Determine the [x, y] coordinate at the center of the cell enclosing the given text.  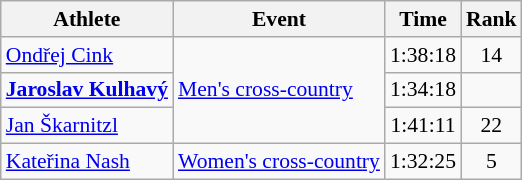
Jaroslav Kulhavý [87, 90]
Athlete [87, 19]
Event [279, 19]
Women's cross-country [279, 162]
1:41:11 [423, 126]
Time [423, 19]
Kateřina Nash [87, 162]
Ondřej Cink [87, 55]
1:32:25 [423, 162]
14 [492, 55]
Rank [492, 19]
Men's cross-country [279, 90]
5 [492, 162]
Jan Škarnitzl [87, 126]
22 [492, 126]
1:34:18 [423, 90]
1:38:18 [423, 55]
